Search for the cell housing the specified text and yield its (X, Y) center coordinate. 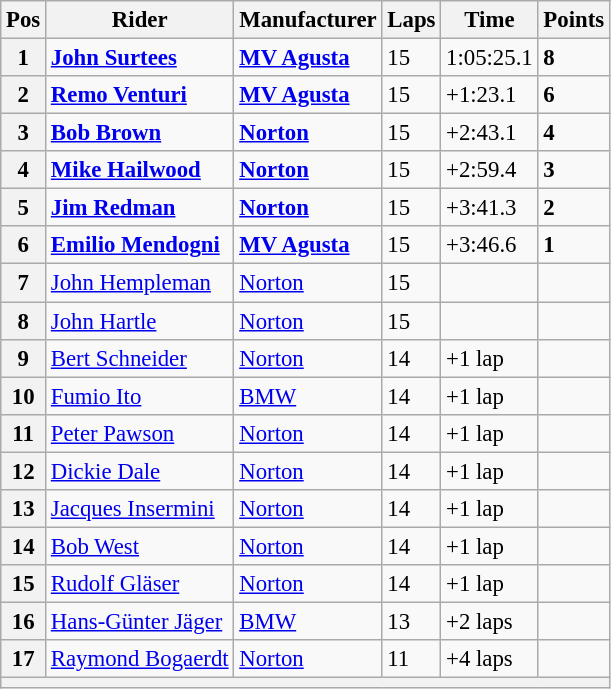
7 (24, 283)
9 (24, 358)
Bob Brown (140, 133)
Jim Redman (140, 208)
+3:41.3 (490, 208)
Fumio Ito (140, 396)
Mike Hailwood (140, 170)
Dickie Dale (140, 471)
Manufacturer (308, 20)
12 (24, 471)
+2:43.1 (490, 133)
17 (24, 659)
John Surtees (140, 58)
John Hartle (140, 321)
+1:23.1 (490, 95)
1:05:25.1 (490, 58)
Raymond Bogaerdt (140, 659)
+3:46.6 (490, 245)
Jacques Insermini (140, 509)
5 (24, 208)
16 (24, 621)
Rider (140, 20)
Remo Venturi (140, 95)
Points (574, 20)
John Hempleman (140, 283)
Rudolf Gläser (140, 584)
+4 laps (490, 659)
+2:59.4 (490, 170)
10 (24, 396)
Bert Schneider (140, 358)
Hans-Günter Jäger (140, 621)
Time (490, 20)
Emilio Mendogni (140, 245)
Bob West (140, 546)
Pos (24, 20)
Laps (412, 20)
Peter Pawson (140, 433)
+2 laps (490, 621)
